Determine the [X, Y] coordinate at the center of the cell enclosing the given text.  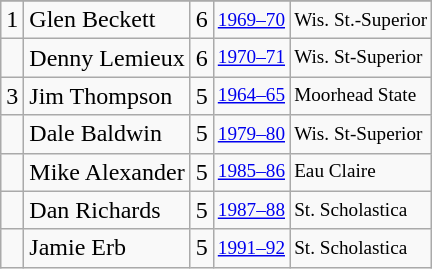
1987–88 [251, 210]
Jamie Erb [107, 248]
Moorhead State [361, 96]
1991–92 [251, 248]
1985–86 [251, 172]
1 [12, 20]
Eau Claire [361, 172]
3 [12, 96]
Mike Alexander [107, 172]
Wis. St.-Superior [361, 20]
1969–70 [251, 20]
Denny Lemieux [107, 58]
Jim Thompson [107, 96]
1979–80 [251, 134]
1970–71 [251, 58]
1964–65 [251, 96]
Dan Richards [107, 210]
Dale Baldwin [107, 134]
Glen Beckett [107, 20]
